Output the (X, Y) coordinate of the center of the cell containing the given text.  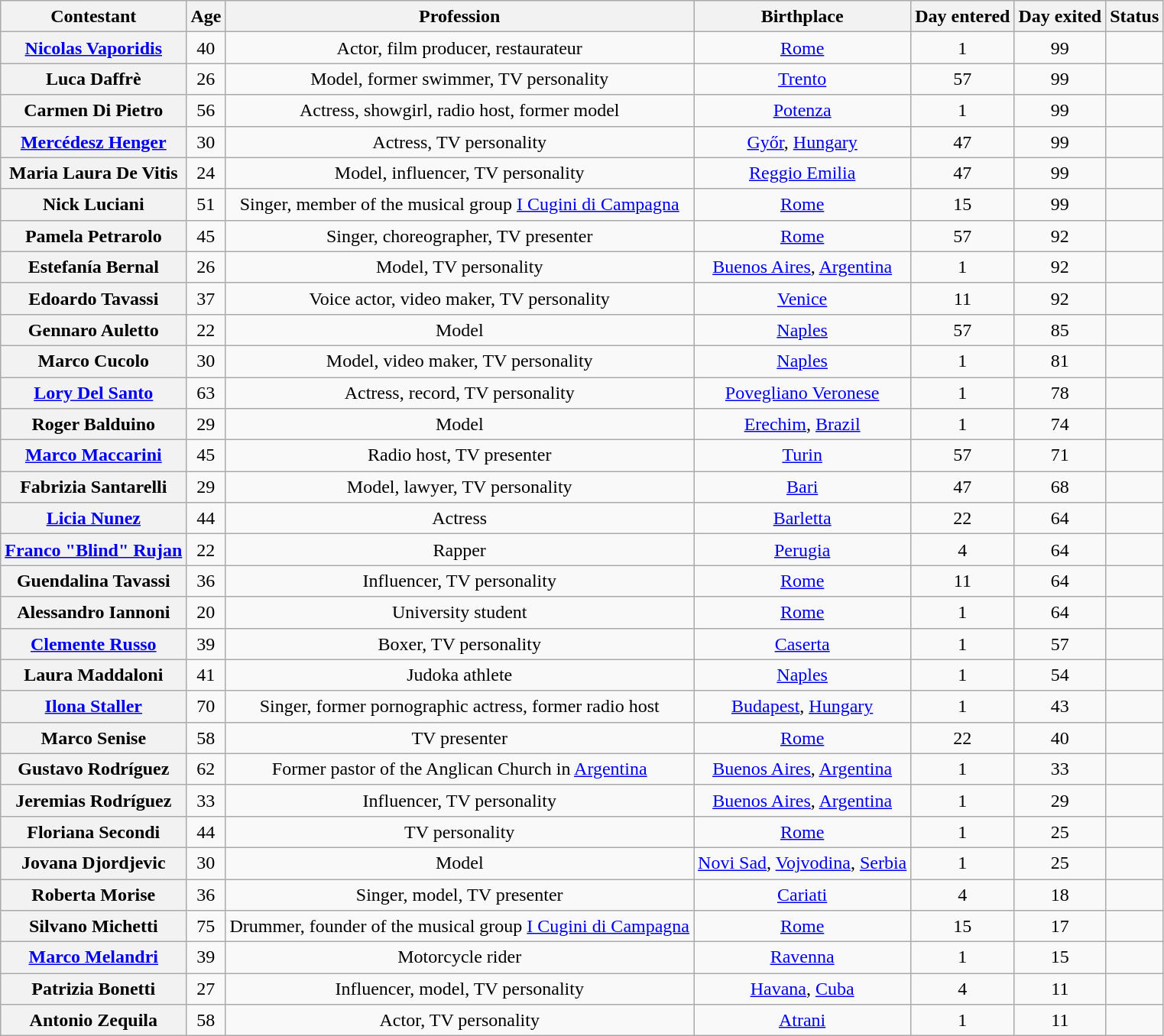
Singer, former pornographic actress, former radio host (460, 706)
Győr, Hungary (802, 142)
Turin (802, 455)
Perugia (802, 550)
63 (206, 393)
Jeremias Rodríguez (93, 801)
Nick Luciani (93, 205)
78 (1060, 393)
74 (1060, 425)
Model, influencer, TV personality (460, 173)
Clemente Russo (93, 643)
Povegliano Veronese (802, 393)
37 (206, 298)
Actress, showgirl, radio host, former model (460, 110)
Boxer, TV personality (460, 643)
Gustavo Rodríguez (93, 769)
Status (1134, 17)
Radio host, TV presenter (460, 455)
Roberta Morise (93, 894)
Singer, member of the musical group I Cugini di Campagna (460, 205)
Age (206, 17)
70 (206, 706)
Actress, TV personality (460, 142)
Voice actor, video maker, TV personality (460, 298)
Singer, choreographer, TV presenter (460, 235)
Trento (802, 79)
TV presenter (460, 738)
Bari (802, 487)
Ravenna (802, 958)
Laura Maddaloni (93, 675)
Antonio Zequila (93, 1021)
Model, lawyer, TV personality (460, 487)
Singer, model, TV presenter (460, 894)
Floriana Secondi (93, 831)
20 (206, 613)
62 (206, 769)
Marco Senise (93, 738)
56 (206, 110)
Birthplace (802, 17)
Estefanía Bernal (93, 267)
Patrizia Bonetti (93, 989)
Guendalina Tavassi (93, 581)
Atrani (802, 1021)
Cariati (802, 894)
Licia Nunez (93, 518)
Lory Del Santo (93, 393)
Day entered (963, 17)
Nicolas Vaporidis (93, 47)
Marco Cucolo (93, 361)
Marco Maccarini (93, 455)
Actor, TV personality (460, 1021)
Profession (460, 17)
Silvano Michetti (93, 926)
Actor, film producer, restaurateur (460, 47)
Gennaro Auletto (93, 330)
71 (1060, 455)
Contestant (93, 17)
17 (1060, 926)
24 (206, 173)
51 (206, 205)
Drummer, founder of the musical group I Cugini di Campagna (460, 926)
Maria Laura De Vitis (93, 173)
Novi Sad, Vojvodina, Serbia (802, 863)
Reggio Emilia (802, 173)
54 (1060, 675)
68 (1060, 487)
Ilona Staller (93, 706)
18 (1060, 894)
Erechim, Brazil (802, 425)
Barletta (802, 518)
Budapest, Hungary (802, 706)
Model, video maker, TV personality (460, 361)
Potenza (802, 110)
Actress, record, TV personality (460, 393)
University student (460, 613)
81 (1060, 361)
Venice (802, 298)
Jovana Djordjevic (93, 863)
Mercédesz Henger (93, 142)
Luca Daffrè (93, 79)
Alessandro Iannoni (93, 613)
27 (206, 989)
Rapper (460, 550)
Roger Balduino (93, 425)
Former pastor of the Anglican Church in Argentina (460, 769)
41 (206, 675)
Influencer, model, TV personality (460, 989)
Judoka athlete (460, 675)
Caserta (802, 643)
85 (1060, 330)
Motorcycle rider (460, 958)
Havana, Cuba (802, 989)
Model, former swimmer, TV personality (460, 79)
43 (1060, 706)
Fabrizia Santarelli (93, 487)
Edoardo Tavassi (93, 298)
Carmen Di Pietro (93, 110)
TV personality (460, 831)
75 (206, 926)
Model, TV personality (460, 267)
Actress (460, 518)
Marco Melandri (93, 958)
Pamela Petrarolo (93, 235)
Day exited (1060, 17)
Franco "Blind" Rujan (93, 550)
